Pinpoint the cell where the given text exists, returning its [x, y] midpoint coordinate. 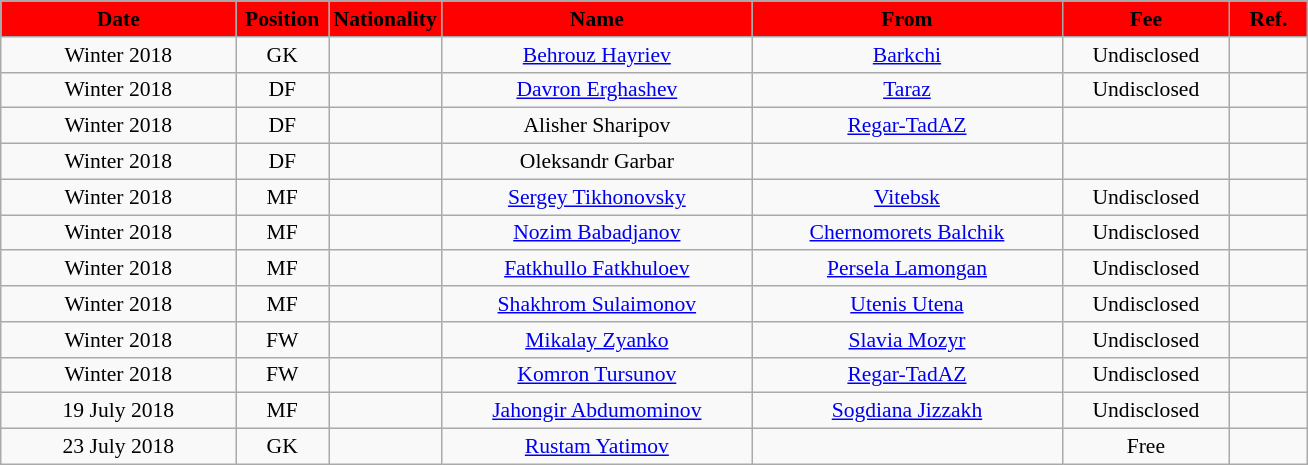
Utenis Utena [907, 304]
Date [118, 19]
Vitebsk [907, 197]
Komron Tursunov [597, 375]
Name [597, 19]
19 July 2018 [118, 411]
Davron Erghashev [597, 90]
Persela Lamongan [907, 269]
Taraz [907, 90]
Oleksandr Garbar [597, 162]
Ref. [1269, 19]
Fatkhullo Fatkhuloev [597, 269]
From [907, 19]
Alisher Sharipov [597, 126]
Mikalay Zyanko [597, 340]
Rustam Yatimov [597, 447]
Free [1146, 447]
Sergey Tikhonovsky [597, 197]
23 July 2018 [118, 447]
Shakhrom Sulaimonov [597, 304]
Sogdiana Jizzakh [907, 411]
Nationality [384, 19]
Nozim Babadjanov [597, 233]
Chernomorets Balchik [907, 233]
Slavia Mozyr [907, 340]
Behrouz Hayriev [597, 55]
Position [282, 19]
Fee [1146, 19]
Jahongir Abdumominov [597, 411]
Barkchi [907, 55]
